Determine the [x, y] coordinate at the center of the cell enclosing the given text.  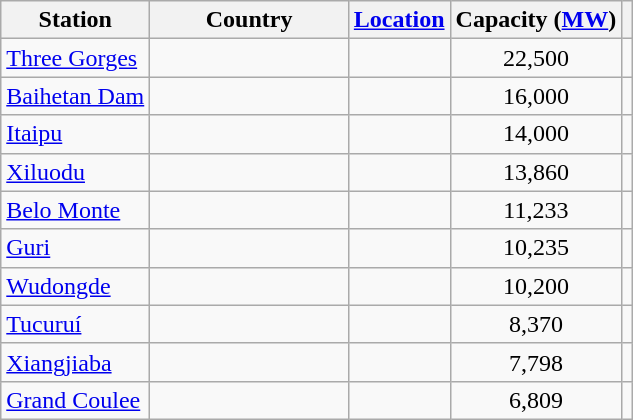
6,809 [536, 400]
Capacity (MW) [536, 20]
8,370 [536, 324]
Station [76, 20]
Xiangjiaba [76, 362]
Belo Monte [76, 210]
13,860 [536, 172]
10,200 [536, 286]
Wudongde [76, 286]
7,798 [536, 362]
14,000 [536, 134]
Guri [76, 248]
Itaipu [76, 134]
Location [399, 20]
11,233 [536, 210]
16,000 [536, 96]
Grand Coulee [76, 400]
10,235 [536, 248]
Country [250, 20]
Xiluodu [76, 172]
Tucuruí [76, 324]
Baihetan Dam [76, 96]
Three Gorges [76, 58]
22,500 [536, 58]
